Scan for the cell matching the given text and deliver its (x, y) coordinate at center. 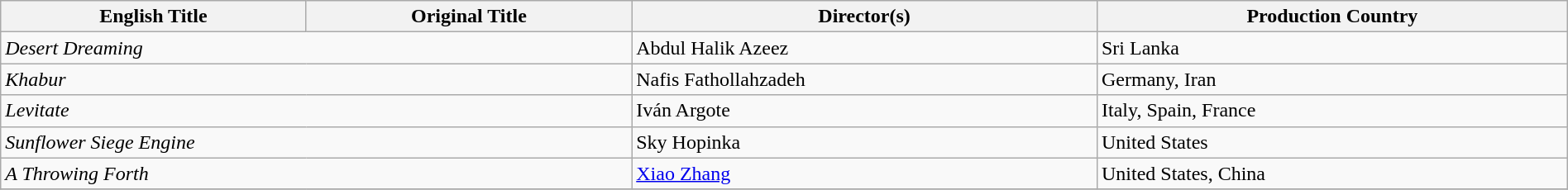
A Throwing Forth (316, 173)
Iván Argote (865, 111)
English Title (154, 17)
Italy, Spain, France (1331, 111)
Xiao Zhang (865, 173)
Desert Dreaming (316, 48)
Sky Hopinka (865, 142)
Abdul Halik Azeez (865, 48)
Original Title (469, 17)
United States (1331, 142)
Nafis Fathollahzadeh (865, 79)
United States, China (1331, 173)
Germany, Iran (1331, 79)
Levitate (316, 111)
Sri Lanka (1331, 48)
Khabur (316, 79)
Sunflower Siege Engine (316, 142)
Director(s) (865, 17)
Production Country (1331, 17)
